Detect which cell encompasses the target text, then output its (x, y) center coordinate. 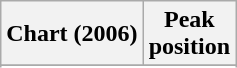
Chart (2006) (72, 34)
Peakposition (189, 34)
